Output the [X, Y] coordinate of the center of the cell containing the given text.  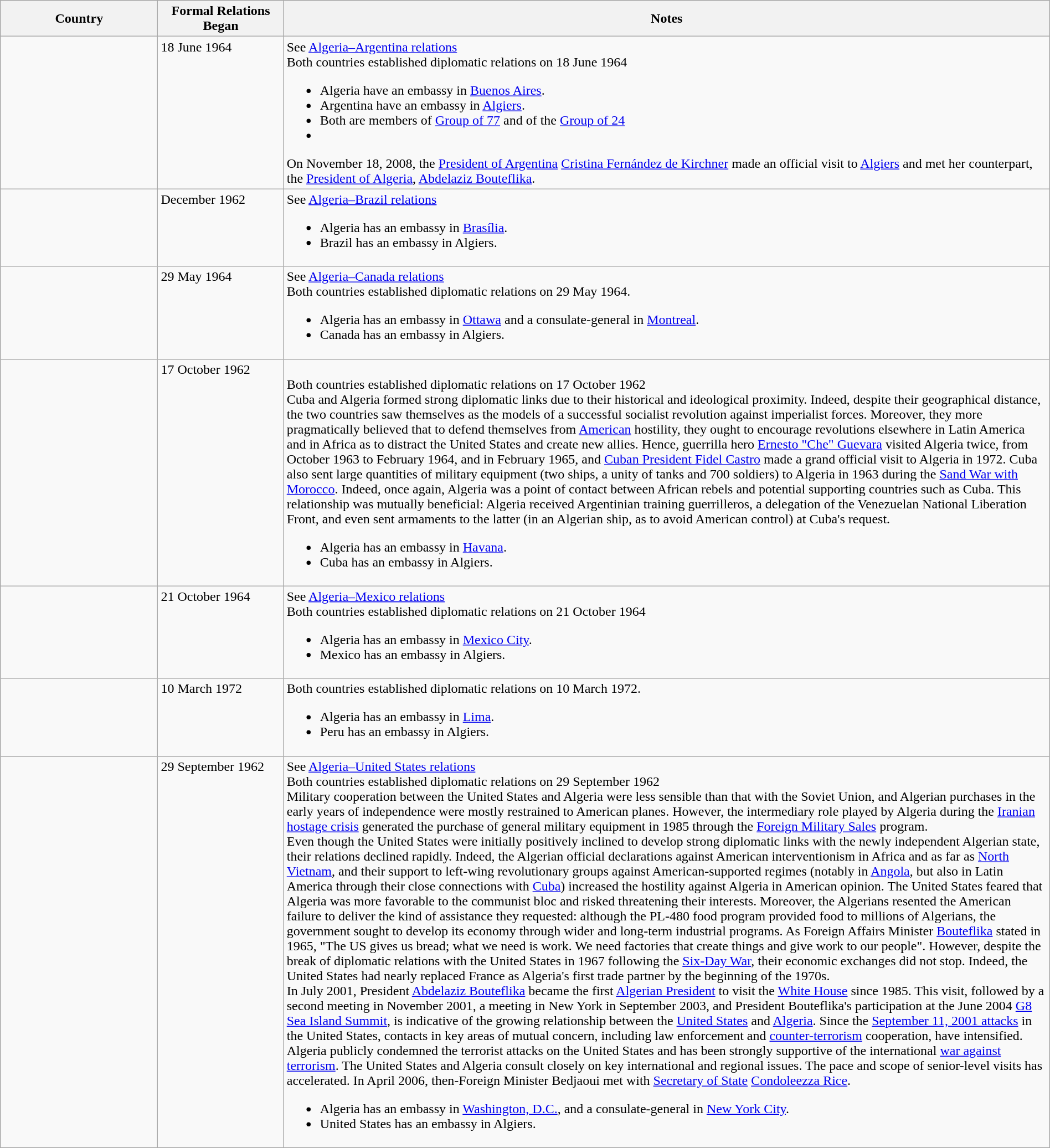
29 May 1964 [220, 312]
Formal Relations Began [220, 19]
December 1962 [220, 228]
18 June 1964 [220, 113]
See Algeria–Brazil relationsAlgeria has an embassy in Brasília.Brazil has an embassy in Algiers. [667, 228]
17 October 1962 [220, 472]
Both countries established diplomatic relations on 10 March 1972.Algeria has an embassy in Lima.Peru has an embassy in Algiers. [667, 717]
21 October 1964 [220, 632]
29 September 1962 [220, 951]
Notes [667, 19]
10 March 1972 [220, 717]
Country [79, 19]
